Return the [X, Y] coordinate for the center point of the cell that contains the specified text.  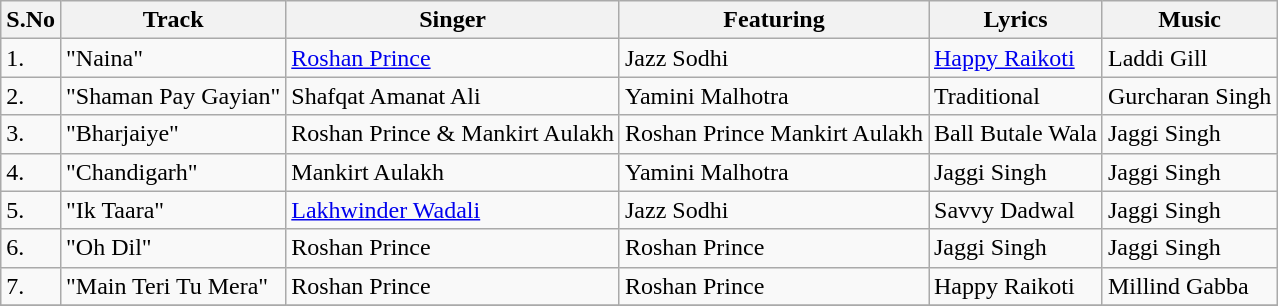
"Main Teri Tu Mera" [172, 286]
Featuring [774, 20]
Lakhwinder Wadali [453, 210]
Roshan Prince & Mankirt Aulakh [453, 134]
Gurcharan Singh [1189, 96]
Mankirt Aulakh [453, 172]
5. [31, 210]
"Shaman Pay Gayian" [172, 96]
S.No [31, 20]
Lyrics [1015, 20]
Music [1189, 20]
3. [31, 134]
Traditional [1015, 96]
Roshan Prince Mankirt Aulakh [774, 134]
Shafqat Amanat Ali [453, 96]
1. [31, 58]
Laddi Gill [1189, 58]
"Oh Dil" [172, 248]
2. [31, 96]
"Naina" [172, 58]
Singer [453, 20]
4. [31, 172]
Ball Butale Wala [1015, 134]
Savvy Dadwal [1015, 210]
Millind Gabba [1189, 286]
6. [31, 248]
Track [172, 20]
7. [31, 286]
"Ik Taara" [172, 210]
"Chandigarh" [172, 172]
"Bharjaiye" [172, 134]
